Locate the cell with the specified text and output its (x, y) center coordinate. 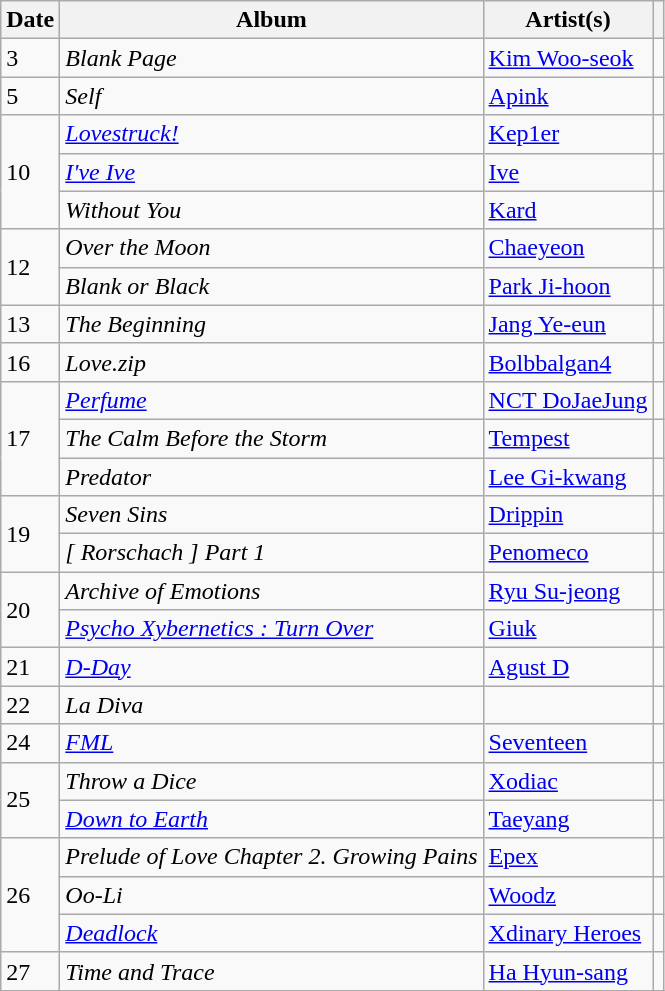
Woodz (568, 895)
Self (272, 96)
Chaeyeon (568, 248)
Ive (568, 172)
The Beginning (272, 324)
24 (30, 743)
Over the Moon (272, 248)
27 (30, 971)
Love.zip (272, 362)
FML (272, 743)
13 (30, 324)
Predator (272, 477)
Oo-Li (272, 895)
Lee Gi-kwang (568, 477)
Time and Trace (272, 971)
17 (30, 438)
Blank or Black (272, 286)
Deadlock (272, 933)
Park Ji-hoon (568, 286)
26 (30, 895)
La Diva (272, 705)
D-Day (272, 667)
Penomeco (568, 553)
Seven Sins (272, 515)
Blank Page (272, 58)
20 (30, 610)
Xdinary Heroes (568, 933)
Kep1er (568, 134)
Apink (568, 96)
Ryu Su-jeong (568, 591)
Prelude of Love Chapter 2. Growing Pains (272, 857)
Kim Woo-seok (568, 58)
[ Rorschach ] Part 1 (272, 553)
I've Ive (272, 172)
16 (30, 362)
Date (30, 20)
Kard (568, 210)
Tempest (568, 438)
Throw a Dice (272, 781)
Seventeen (568, 743)
Ha Hyun-sang (568, 971)
10 (30, 172)
Lovestruck! (272, 134)
Album (272, 20)
Archive of Emotions (272, 591)
Xodiac (568, 781)
Drippin (568, 515)
Bolbbalgan4 (568, 362)
The Calm Before the Storm (272, 438)
NCT DoJaeJung (568, 400)
21 (30, 667)
Jang Ye-eun (568, 324)
Epex (568, 857)
3 (30, 58)
Psycho Xybernetics : Turn Over (272, 629)
Perfume (272, 400)
22 (30, 705)
25 (30, 800)
12 (30, 267)
Without You (272, 210)
Taeyang (568, 819)
Agust D (568, 667)
Giuk (568, 629)
Artist(s) (568, 20)
5 (30, 96)
19 (30, 534)
Down to Earth (272, 819)
